Extract the [x, y] coordinate from the center of the cell holding the provided text.  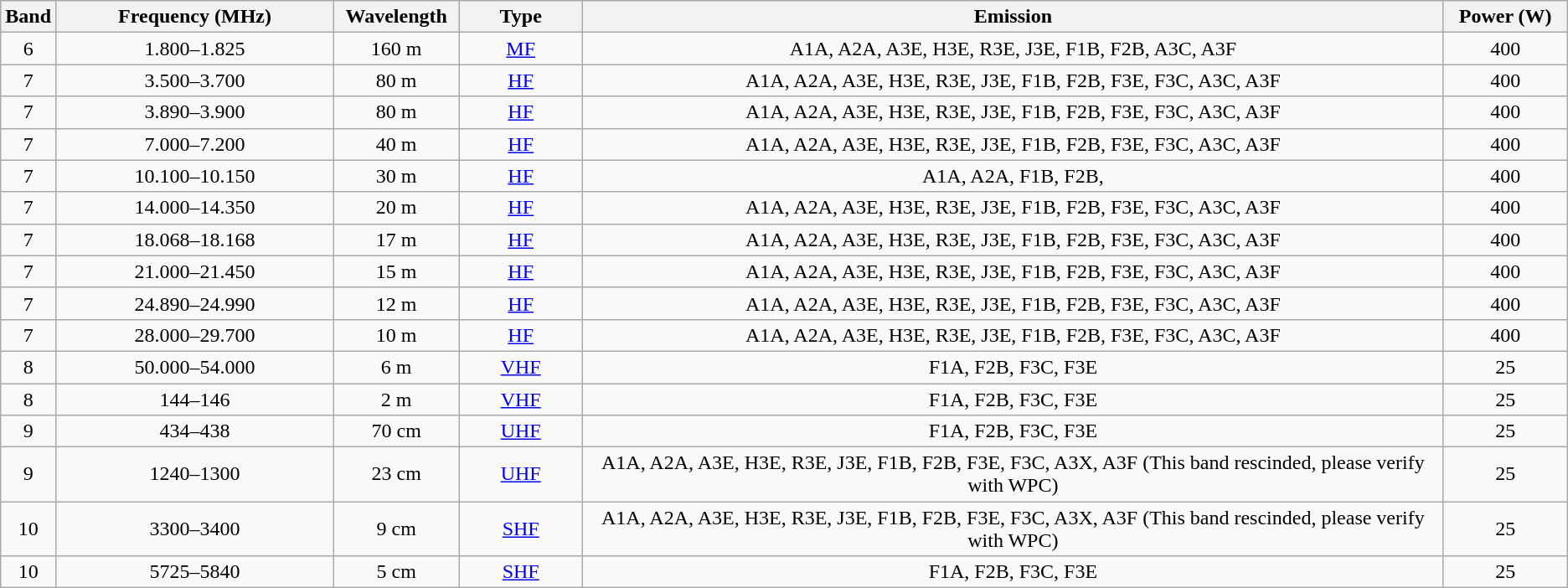
21.000–21.450 [195, 271]
9 cm [397, 529]
6 m [397, 367]
18.068–18.168 [195, 240]
70 cm [397, 431]
7.000–7.200 [195, 144]
Frequency (MHz) [195, 17]
A1A, A2A, A3E, H3E, R3E, J3E, F1B, F2B, A3C, A3F [1014, 49]
23 cm [397, 474]
2 m [397, 400]
24.890–24.990 [195, 303]
Emission [1014, 17]
3300–3400 [195, 529]
6 [28, 49]
40 m [397, 144]
14.000–14.350 [195, 208]
3.890–3.900 [195, 112]
10 m [397, 335]
1240–1300 [195, 474]
160 m [397, 49]
30 m [397, 176]
17 m [397, 240]
12 m [397, 303]
28.000–29.700 [195, 335]
144–146 [195, 400]
Type [521, 17]
434–438 [195, 431]
5 cm [397, 572]
MF [521, 49]
3.500–3.700 [195, 80]
A1A, A2A, F1B, F2B, [1014, 176]
1.800–1.825 [195, 49]
50.000–54.000 [195, 367]
15 m [397, 271]
20 m [397, 208]
Wavelength [397, 17]
5725–5840 [195, 572]
Band [28, 17]
10.100–10.150 [195, 176]
Power (W) [1505, 17]
